Output the [X, Y] coordinate of the center of the cell containing the given text.  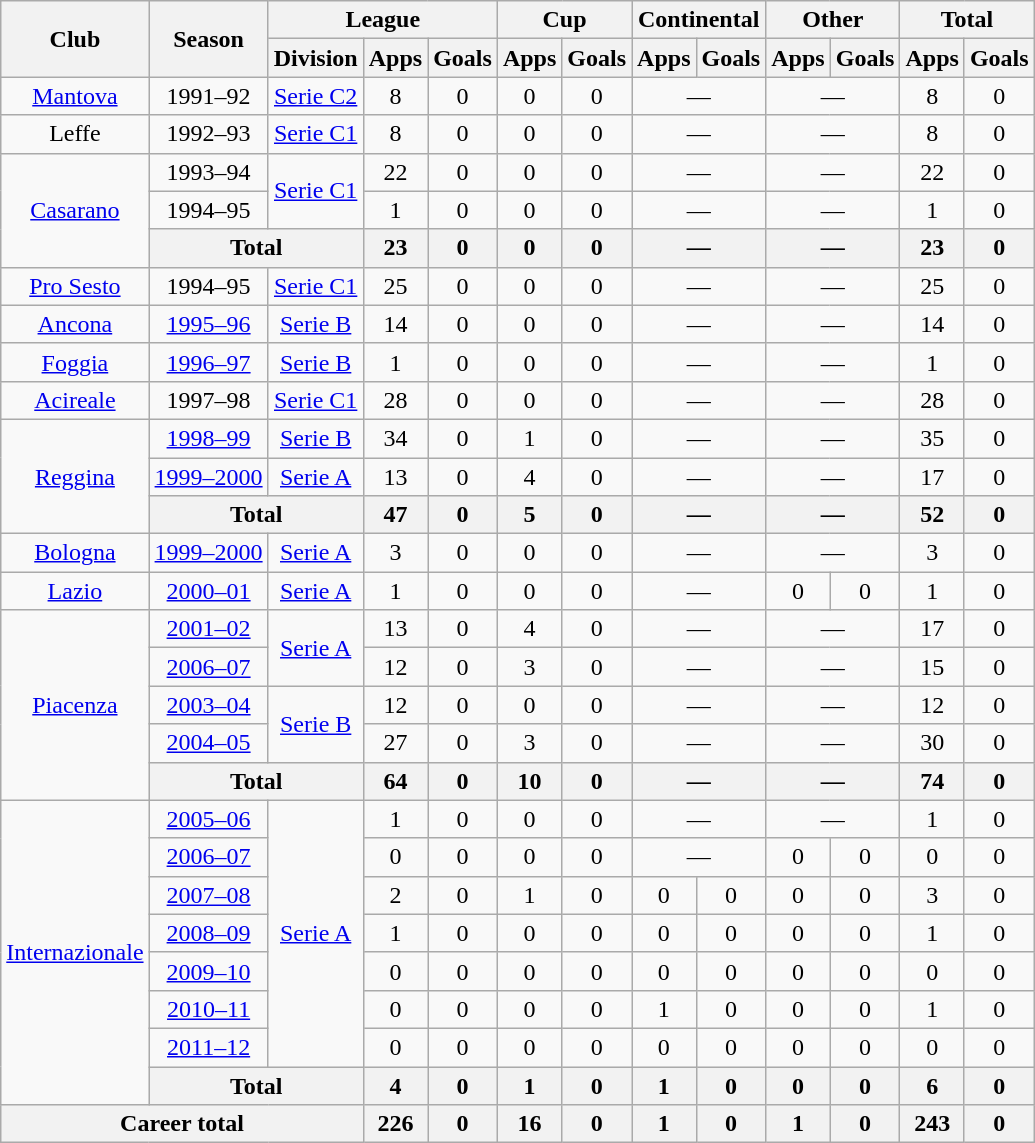
1991–92 [208, 96]
5 [529, 515]
2000–01 [208, 591]
Reggina [75, 476]
2007–08 [208, 895]
Continental [699, 20]
52 [932, 515]
Lazio [75, 591]
2003–04 [208, 705]
64 [395, 781]
27 [395, 743]
Serie C2 [316, 96]
2010–11 [208, 1009]
2004–05 [208, 743]
2009–10 [208, 971]
Internazionale [75, 952]
Cup [564, 20]
Piacenza [75, 705]
Pro Sesto [75, 286]
34 [395, 438]
Leffe [75, 134]
30 [932, 743]
2005–06 [208, 819]
2008–09 [208, 933]
Mantova [75, 96]
74 [932, 781]
Division [316, 58]
Ancona [75, 324]
Casarano [75, 210]
League [382, 20]
35 [932, 438]
2 [395, 895]
10 [529, 781]
Foggia [75, 362]
1993–94 [208, 172]
2011–12 [208, 1047]
Acireale [75, 400]
1998–99 [208, 438]
226 [395, 1124]
243 [932, 1124]
1997–98 [208, 400]
1992–93 [208, 134]
47 [395, 515]
16 [529, 1124]
Career total [182, 1124]
1995–96 [208, 324]
Bologna [75, 553]
1996–97 [208, 362]
Other [833, 20]
Season [208, 39]
2001–02 [208, 629]
6 [932, 1085]
15 [932, 667]
Club [75, 39]
